Output the [x, y] coordinate of the center of the cell containing the given text.  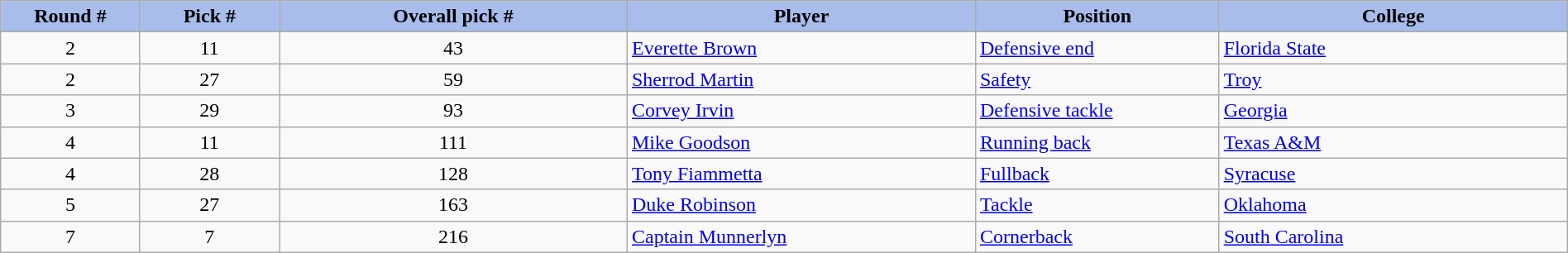
Safety [1097, 79]
Troy [1393, 79]
Corvey Irvin [801, 111]
Pick # [209, 17]
216 [453, 236]
29 [209, 111]
Syracuse [1393, 174]
5 [70, 205]
Defensive tackle [1097, 111]
Defensive end [1097, 48]
Georgia [1393, 111]
South Carolina [1393, 236]
Captain Munnerlyn [801, 236]
Overall pick # [453, 17]
Florida State [1393, 48]
3 [70, 111]
Sherrod Martin [801, 79]
163 [453, 205]
Round # [70, 17]
Mike Goodson [801, 142]
93 [453, 111]
Texas A&M [1393, 142]
111 [453, 142]
28 [209, 174]
128 [453, 174]
Fullback [1097, 174]
Oklahoma [1393, 205]
Player [801, 17]
43 [453, 48]
Running back [1097, 142]
59 [453, 79]
Cornerback [1097, 236]
Position [1097, 17]
Tackle [1097, 205]
Everette Brown [801, 48]
Duke Robinson [801, 205]
Tony Fiammetta [801, 174]
College [1393, 17]
